From the cell containing the given text, extract its center point as (X, Y) coordinate. 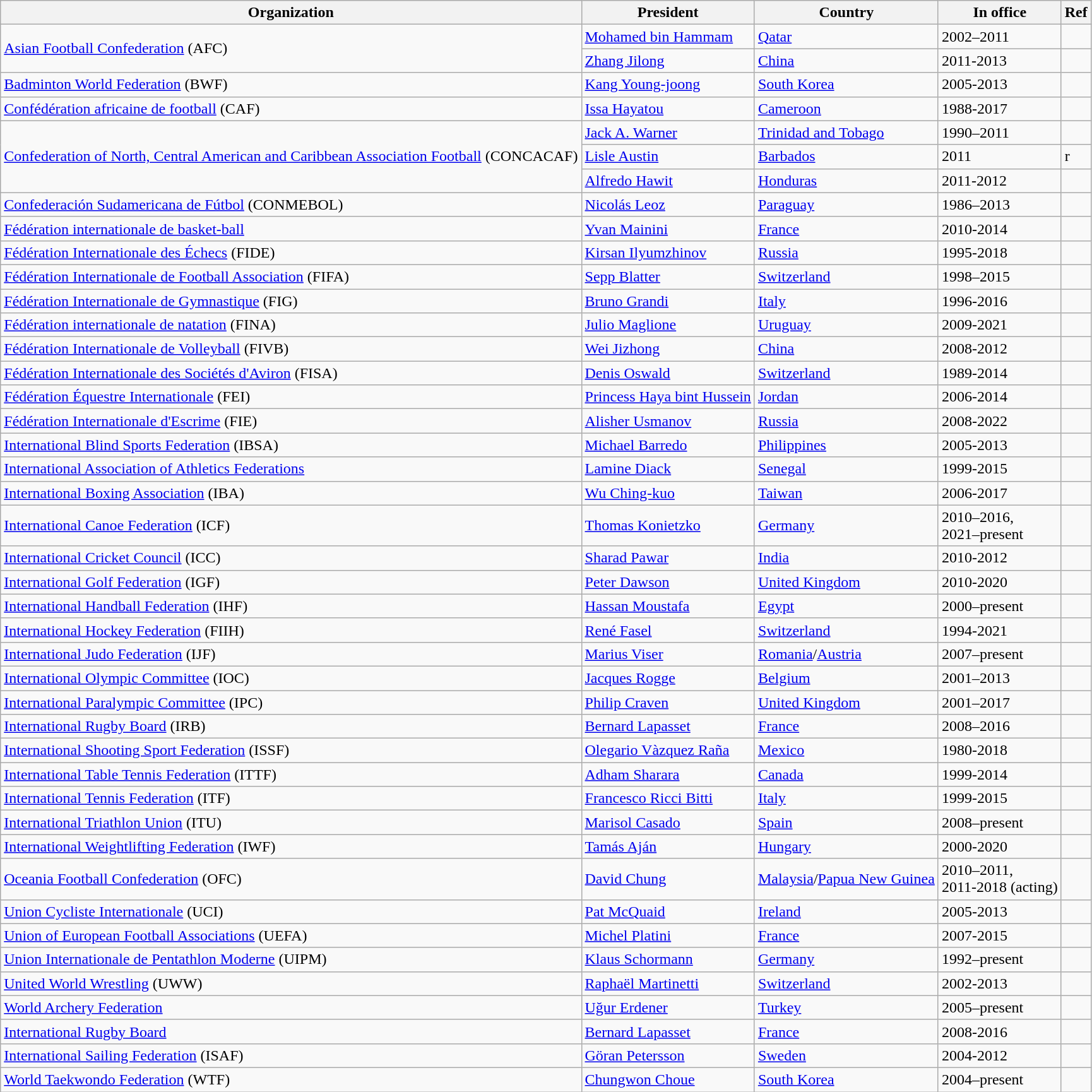
Fédération Internationale des Échecs (FIDE) (291, 252)
International Blind Sports Federation (IBSA) (291, 445)
Mexico (846, 751)
Fédération Internationale de Gymnastique (FIG) (291, 301)
1992–present (1000, 959)
1986–2013 (1000, 205)
Uruguay (846, 325)
Sharad Pawar (668, 558)
Michael Barredo (668, 445)
International Shooting Sport Federation (ISSF) (291, 751)
Tamás Aján (668, 846)
Fédération internationale de natation (FINA) (291, 325)
International Rugby Board (IRB) (291, 727)
Olegario Vàzquez Raña (668, 751)
Raphaël Martinetti (668, 983)
Lisle Austin (668, 157)
Francesco Ricci Bitti (668, 798)
2001–2017 (1000, 703)
International Canoe Federation (ICF) (291, 525)
Hassan Moustafa (668, 606)
Senegal (846, 469)
Marisol Casado (668, 822)
2010–2016, 2021–present (1000, 525)
2004-2012 (1000, 1055)
Wu Ching-kuo (668, 493)
Canada (846, 774)
International Cricket Council (ICC) (291, 558)
2008–present (1000, 822)
2011-2012 (1000, 181)
Jordan (846, 397)
International Rugby Board (291, 1031)
2010-2012 (1000, 558)
Asian Football Confederation (AFC) (291, 49)
David Chung (668, 879)
Country (846, 13)
2008-2022 (1000, 421)
Trinidad and Tobago (846, 133)
Oceania Football Confederation (OFC) (291, 879)
Hungary (846, 846)
r (1076, 157)
Sepp Blatter (668, 276)
India (846, 558)
Egypt (846, 606)
2011 (1000, 157)
1995-2018 (1000, 252)
World Archery Federation (291, 1007)
1980-2018 (1000, 751)
Cameroon (846, 109)
1999-2014 (1000, 774)
International Olympic Committee (IOC) (291, 678)
International Table Tennis Federation (ITTF) (291, 774)
2010-2020 (1000, 582)
Kirsan Ilyumzhinov (668, 252)
2006-2017 (1000, 493)
Fédération internationale de basket-ball (291, 228)
2009-2021 (1000, 325)
Bruno Grandi (668, 301)
Yvan Mainini (668, 228)
Lamine Diack (668, 469)
Michel Platini (668, 935)
Uğur Erdener (668, 1007)
2007-2015 (1000, 935)
International Triathlon Union (ITU) (291, 822)
2008–2016 (1000, 727)
Taiwan (846, 493)
2007–present (1000, 654)
Klaus Schormann (668, 959)
Alisher Usmanov (668, 421)
Issa Hayatou (668, 109)
Ireland (846, 911)
International Hockey Federation (FIIH) (291, 630)
2008-2016 (1000, 1031)
Princess Haya bint Hussein (668, 397)
Jacques Rogge (668, 678)
In office (1000, 13)
Turkey (846, 1007)
Malaysia/Papua New Guinea (846, 879)
1988-2017 (1000, 109)
International Association of Athletics Federations (291, 469)
2000–present (1000, 606)
Marius Viser (668, 654)
International Sailing Federation (ISAF) (291, 1055)
2011-2013 (1000, 61)
Confédération africaine de football (CAF) (291, 109)
1994-2021 (1000, 630)
Philip Craven (668, 703)
World Taekwondo Federation (WTF) (291, 1079)
International Paralympic Committee (IPC) (291, 703)
Julio Maglione (668, 325)
Philippines (846, 445)
Qatar (846, 37)
René Fasel (668, 630)
2005–present (1000, 1007)
United World Wrestling (UWW) (291, 983)
Confederación Sudamericana de Fútbol (CONMEBOL) (291, 205)
Union Cycliste Internationale (UCI) (291, 911)
President (668, 13)
Spain (846, 822)
Confederation of North, Central American and Caribbean Association Football (CONCACAF) (291, 157)
Organization (291, 13)
Ref (1076, 13)
2004–present (1000, 1079)
Fédération Internationale des Sociétés d'Aviron (FISA) (291, 373)
Zhang Jilong (668, 61)
Sweden (846, 1055)
Fédération Internationale d'Escrime (FIE) (291, 421)
2008-2012 (1000, 349)
2010–2011, 2011-2018 (acting) (1000, 879)
Jack A. Warner (668, 133)
2001–2013 (1000, 678)
2002–2011 (1000, 37)
2010-2014 (1000, 228)
Union of European Football Associations (UEFA) (291, 935)
Badminton World Federation (BWF) (291, 85)
2002-2013 (1000, 983)
Chungwon Choue (668, 1079)
1989-2014 (1000, 373)
2000-2020 (1000, 846)
Kang Young-joong (668, 85)
Fédération Internationale de Volleyball (FIVB) (291, 349)
International Tennis Federation (ITF) (291, 798)
Pat McQuaid (668, 911)
Barbados (846, 157)
Romania/Austria (846, 654)
Wei Jizhong (668, 349)
2006-2014 (1000, 397)
Denis Oswald (668, 373)
1990–2011 (1000, 133)
International Handball Federation (IHF) (291, 606)
1998–2015 (1000, 276)
Thomas Konietzko (668, 525)
Alfredo Hawit (668, 181)
Union Internationale de Pentathlon Moderne (UIPM) (291, 959)
Honduras (846, 181)
Nicolás Leoz (668, 205)
International Judo Federation (IJF) (291, 654)
Fédération Équestre Internationale (FEI) (291, 397)
Belgium (846, 678)
Peter Dawson (668, 582)
1996-2016 (1000, 301)
International Weightlifting Federation (IWF) (291, 846)
Paraguay (846, 205)
Adham Sharara (668, 774)
Mohamed bin Hammam (668, 37)
International Boxing Association (IBA) (291, 493)
Fédération Internationale de Football Association (FIFA) (291, 276)
Göran Petersson (668, 1055)
International Golf Federation (IGF) (291, 582)
